Provide the [X, Y] coordinate of the cell's center where the given text is located.  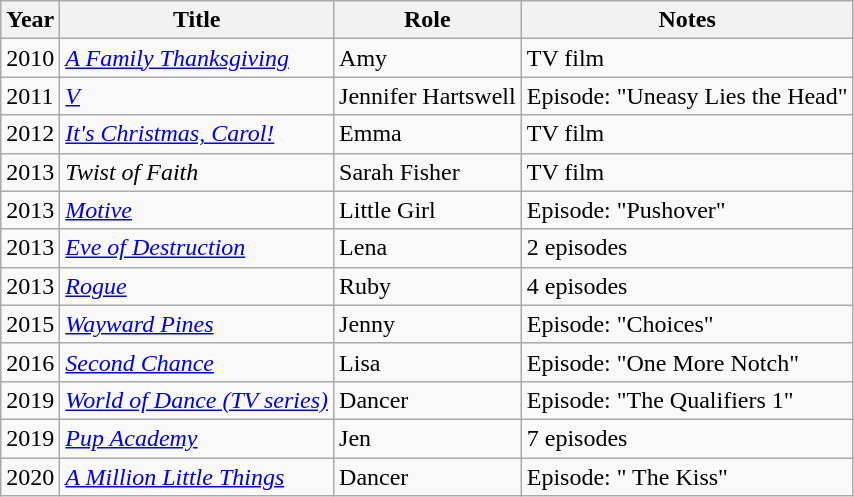
Episode: " The Kiss" [687, 477]
Episode: "The Qualifiers 1" [687, 400]
Episode: "One More Notch" [687, 362]
Twist of Faith [197, 172]
2012 [30, 134]
Motive [197, 210]
2016 [30, 362]
Wayward Pines [197, 324]
Rogue [197, 286]
Episode: "Uneasy Lies the Head" [687, 96]
2020 [30, 477]
World of Dance (TV series) [197, 400]
Eve of Destruction [197, 248]
Jennifer Hartswell [428, 96]
A Family Thanksgiving [197, 58]
Notes [687, 20]
Role [428, 20]
Jenny [428, 324]
Year [30, 20]
Lena [428, 248]
Episode: "Pushover" [687, 210]
Title [197, 20]
Jen [428, 438]
It's Christmas, Carol! [197, 134]
2 episodes [687, 248]
Pup Academy [197, 438]
2011 [30, 96]
2015 [30, 324]
Second Chance [197, 362]
V [197, 96]
Little Girl [428, 210]
Episode: "Choices" [687, 324]
Amy [428, 58]
Sarah Fisher [428, 172]
Lisa [428, 362]
2010 [30, 58]
Ruby [428, 286]
Emma [428, 134]
A Million Little Things [197, 477]
7 episodes [687, 438]
4 episodes [687, 286]
